Extract the [x, y] coordinate from the center of the cell holding the provided text.  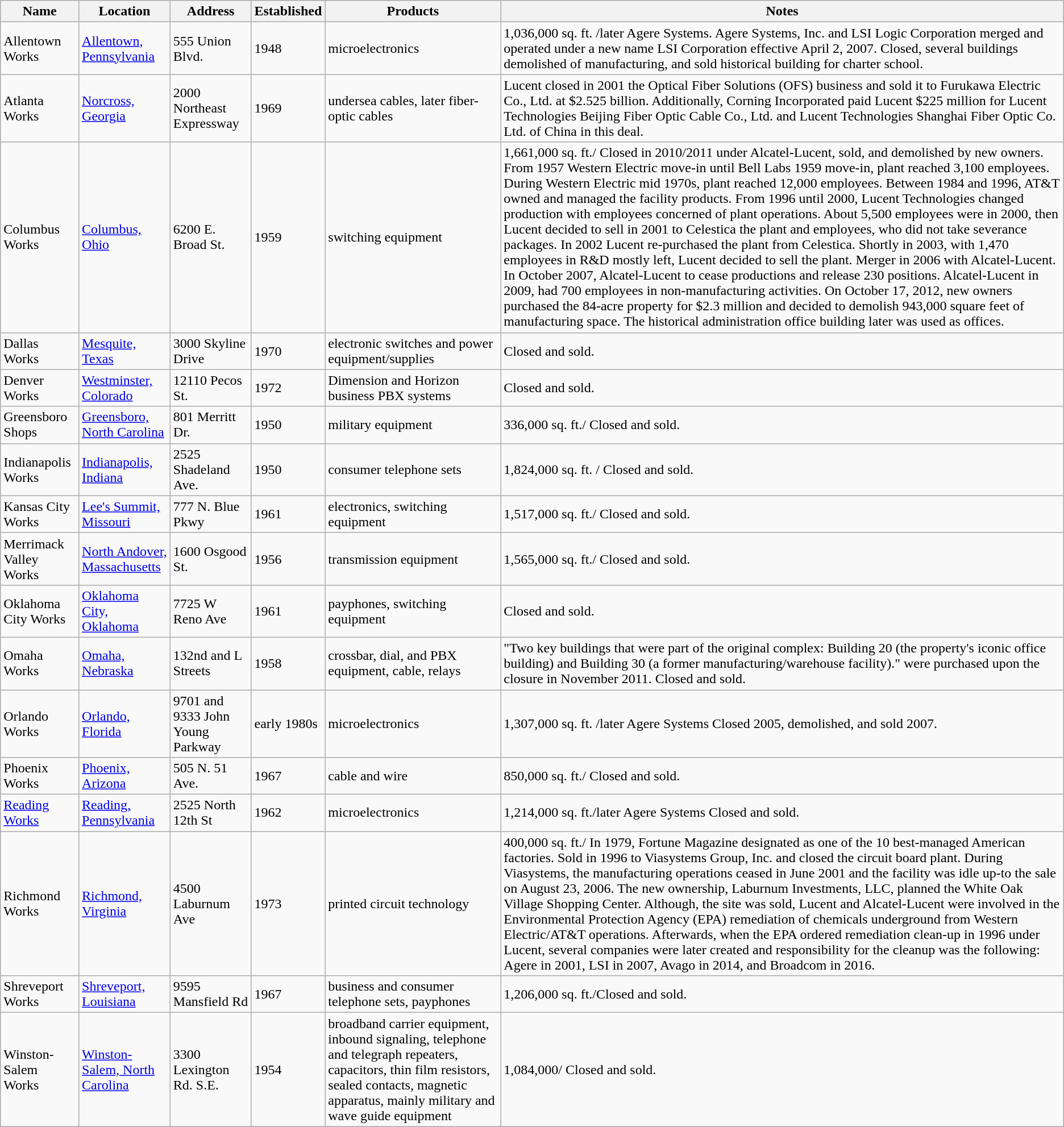
Oklahoma City, Oklahoma [125, 611]
Established [288, 11]
Mesquite, Texas [125, 351]
business and consumer telephone sets, payphones [413, 995]
1948 [288, 48]
336,000 sq. ft./ Closed and sold. [782, 425]
1,824,000 sq. ft. / Closed and sold. [782, 469]
1,214,000 sq. ft./later Agere Systems Closed and sold. [782, 813]
132nd and L Streets [210, 663]
Reading Works [40, 813]
777 N. Blue Pkwy [210, 514]
Merrimack Valley Works [40, 559]
Winston-Salem Works [40, 1070]
9701 and 9333 John Young Parkway [210, 724]
electronics, switching equipment [413, 514]
undersea cables, later fiber-optic cables [413, 108]
Atlanta Works [40, 108]
Lee's Summit, Missouri [125, 514]
1,307,000 sq. ft. /later Agere Systems Closed 2005, demolished, and sold 2007. [782, 724]
9595 Mansfield Rd [210, 995]
1956 [288, 559]
2525 North 12th St [210, 813]
Allentown, Pennsylvania [125, 48]
1970 [288, 351]
Greensboro, North Carolina [125, 425]
Notes [782, 11]
Winston-Salem, North Carolina [125, 1070]
1959 [288, 238]
Phoenix, Arizona [125, 776]
military equipment [413, 425]
Omaha Works [40, 663]
transmission equipment [413, 559]
Dimension and Horizon business PBX systems [413, 388]
1600 Osgood St. [210, 559]
payphones, switching equipment [413, 611]
electronic switches and power equipment/supplies [413, 351]
1954 [288, 1070]
Greensboro Shops [40, 425]
1,084,000/ Closed and sold. [782, 1070]
Oklahoma City Works [40, 611]
Products [413, 11]
Columbus, Ohio [125, 238]
1972 [288, 388]
Denver Works [40, 388]
Orlando Works [40, 724]
Shreveport Works [40, 995]
Allentown Works [40, 48]
2000 Northeast Expressway [210, 108]
early 1980s [288, 724]
printed circuit technology [413, 904]
1962 [288, 813]
1969 [288, 108]
Columbus Works [40, 238]
Address [210, 11]
Indianapolis Works [40, 469]
consumer telephone sets [413, 469]
Name [40, 11]
Omaha, Nebraska [125, 663]
Orlando, Florida [125, 724]
850,000 sq. ft./ Closed and sold. [782, 776]
1,517,000 sq. ft./ Closed and sold. [782, 514]
3000 Skyline Drive [210, 351]
Richmond, Virginia [125, 904]
North Andover, Massachusetts [125, 559]
505 N. 51 Ave. [210, 776]
cable and wire [413, 776]
1973 [288, 904]
Phoenix Works [40, 776]
Westminster, Colorado [125, 388]
Dallas Works [40, 351]
7725 W Reno Ave [210, 611]
Richmond Works [40, 904]
Shreveport, Louisiana [125, 995]
Location [125, 11]
801 Merritt Dr. [210, 425]
Reading, Pennsylvania [125, 813]
1958 [288, 663]
1,565,000 sq. ft./ Closed and sold. [782, 559]
switching equipment [413, 238]
Norcross, Georgia [125, 108]
3300 Lexington Rd. S.E. [210, 1070]
555 Union Blvd. [210, 48]
Kansas City Works [40, 514]
4500 Laburnum Ave [210, 904]
Indianapolis, Indiana [125, 469]
12110 Pecos St. [210, 388]
crossbar, dial, and PBX equipment, cable, relays [413, 663]
1,206,000 sq. ft./Closed and sold. [782, 995]
2525 Shadeland Ave. [210, 469]
6200 E. Broad St. [210, 238]
